Search for the cell housing the specified text and yield its (X, Y) center coordinate. 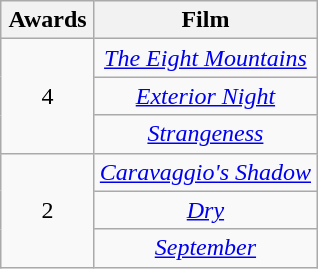
Dry (205, 210)
Exterior Night (205, 96)
4 (48, 96)
Awards (48, 20)
Strangeness (205, 134)
2 (48, 210)
The Eight Mountains (205, 58)
Caravaggio's Shadow (205, 172)
September (205, 248)
Film (205, 20)
